Search for the cell housing the specified text and yield its [x, y] center coordinate. 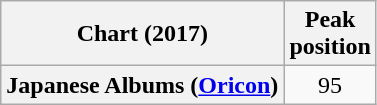
Chart (2017) [142, 34]
Peakposition [330, 34]
Japanese Albums (Oricon) [142, 85]
95 [330, 85]
